Extract the (x, y) coordinate from the center of the cell holding the provided text.  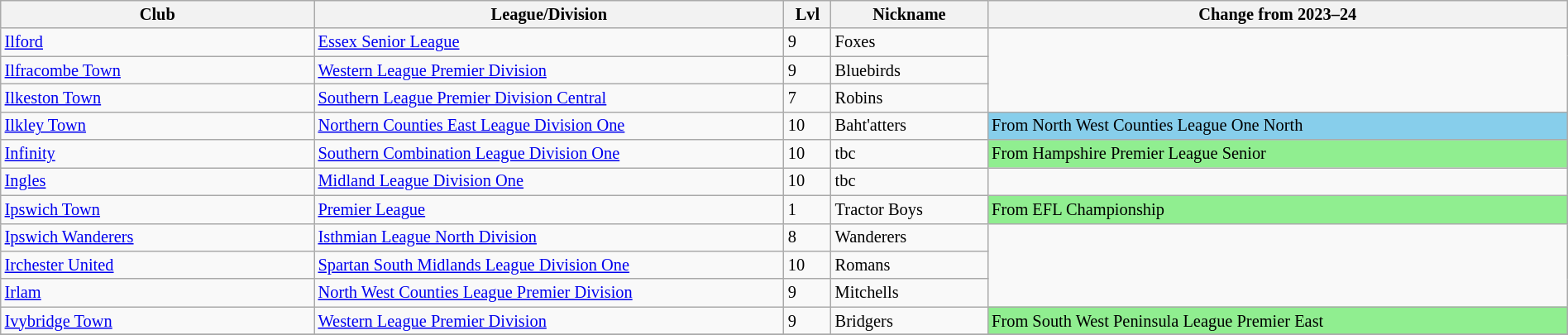
Northern Counties East League Division One (549, 126)
Romans (910, 265)
Robins (910, 98)
Change from 2023–24 (1277, 14)
Ilkeston Town (157, 98)
Lvl (807, 14)
North West Counties League Premier Division (549, 293)
Baht'atters (910, 126)
8 (807, 237)
Ipswich Town (157, 209)
Isthmian League North Division (549, 237)
Midland League Division One (549, 181)
Ivybridge Town (157, 321)
Ilkley Town (157, 126)
Tractor Boys (910, 209)
Foxes (910, 42)
Ipswich Wanderers (157, 237)
Infinity (157, 154)
From South West Peninsula League Premier East (1277, 321)
Ilford (157, 42)
Irchester United (157, 265)
Bluebirds (910, 70)
Southern Combination League Division One (549, 154)
Club (157, 14)
Premier League (549, 209)
Irlam (157, 293)
From EFL Championship (1277, 209)
Essex Senior League (549, 42)
7 (807, 98)
Nickname (910, 14)
Wanderers (910, 237)
Mitchells (910, 293)
Bridgers (910, 321)
From Hampshire Premier League Senior (1277, 154)
Ingles (157, 181)
1 (807, 209)
Southern League Premier Division Central (549, 98)
League/Division (549, 14)
From North West Counties League One North (1277, 126)
Spartan South Midlands League Division One (549, 265)
Ilfracombe Town (157, 70)
